From the cell containing the given text, extract its center point as (X, Y) coordinate. 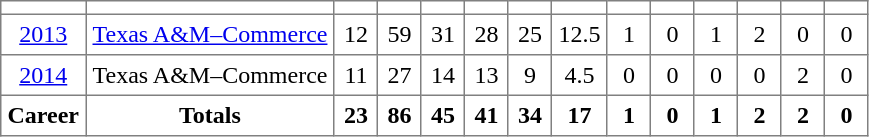
23 (356, 115)
45 (443, 115)
2014 (44, 75)
17 (580, 115)
34 (530, 115)
41 (487, 115)
12 (356, 34)
13 (487, 75)
Career (44, 115)
59 (400, 34)
9 (530, 75)
Totals (210, 115)
2013 (44, 34)
27 (400, 75)
14 (443, 75)
25 (530, 34)
31 (443, 34)
86 (400, 115)
4.5 (580, 75)
28 (487, 34)
12.5 (580, 34)
11 (356, 75)
